Output the [x, y] coordinate of the center of the cell containing the given text.  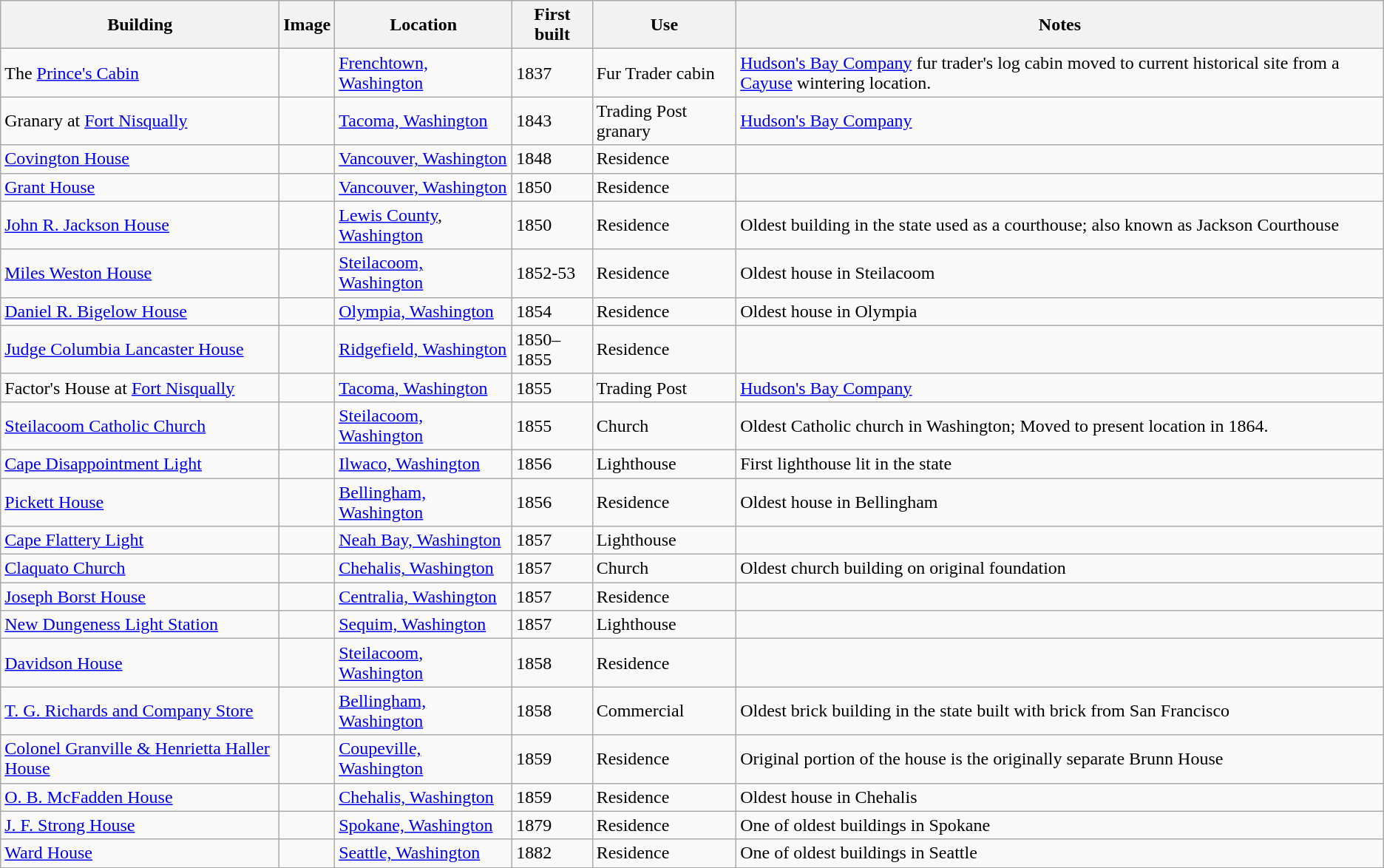
1854 [552, 311]
Commercial [664, 711]
1879 [552, 825]
Trading Post granary [664, 121]
Davidson House [140, 662]
Colonel Granville & Henrietta Haller House [140, 759]
Seattle, Washington [424, 853]
Oldest house in Steilacoom [1060, 274]
1843 [552, 121]
Lewis County, Washington [424, 225]
Building [140, 25]
Cape Disappointment Light [140, 464]
Coupeville, Washington [424, 759]
One of oldest buildings in Spokane [1060, 825]
Image [308, 25]
Cape Flattery Light [140, 540]
1882 [552, 853]
Olympia, Washington [424, 311]
Notes [1060, 25]
First built [552, 25]
1848 [552, 159]
Oldest building in the state used as a courthouse; also known as Jackson Courthouse [1060, 225]
Hudson's Bay Company fur trader's log cabin moved to current historical site from a Cayuse wintering location. [1060, 72]
Granary at Fort Nisqually [140, 121]
Oldest house in Olympia [1060, 311]
Centralia, Washington [424, 597]
Daniel R. Bigelow House [140, 311]
O. B. McFadden House [140, 797]
Miles Weston House [140, 274]
1852-53 [552, 274]
Oldest church building on original foundation [1060, 569]
Ward House [140, 853]
Trading Post [664, 387]
Joseph Borst House [140, 597]
Covington House [140, 159]
First lighthouse lit in the state [1060, 464]
Ilwaco, Washington [424, 464]
Pickett House [140, 501]
Grant House [140, 187]
Original portion of the house is the originally separate Brunn House [1060, 759]
One of oldest buildings in Seattle [1060, 853]
1850–1855 [552, 349]
The Prince's Cabin [140, 72]
T. G. Richards and Company Store [140, 711]
Sequim, Washington [424, 625]
Neah Bay, Washington [424, 540]
Factor's House at Fort Nisqually [140, 387]
Oldest Catholic church in Washington; Moved to present location in 1864. [1060, 426]
New Dungeness Light Station [140, 625]
Location [424, 25]
Claquato Church [140, 569]
1837 [552, 72]
Oldest house in Bellingham [1060, 501]
Judge Columbia Lancaster House [140, 349]
John R. Jackson House [140, 225]
Frenchtown, Washington [424, 72]
Oldest house in Chehalis [1060, 797]
Steilacoom Catholic Church [140, 426]
Oldest brick building in the state built with brick from San Francisco [1060, 711]
J. F. Strong House [140, 825]
Ridgefield, Washington [424, 349]
Use [664, 25]
Spokane, Washington [424, 825]
Fur Trader cabin [664, 72]
